Pinpoint the cell where the given text exists, returning its (x, y) midpoint coordinate. 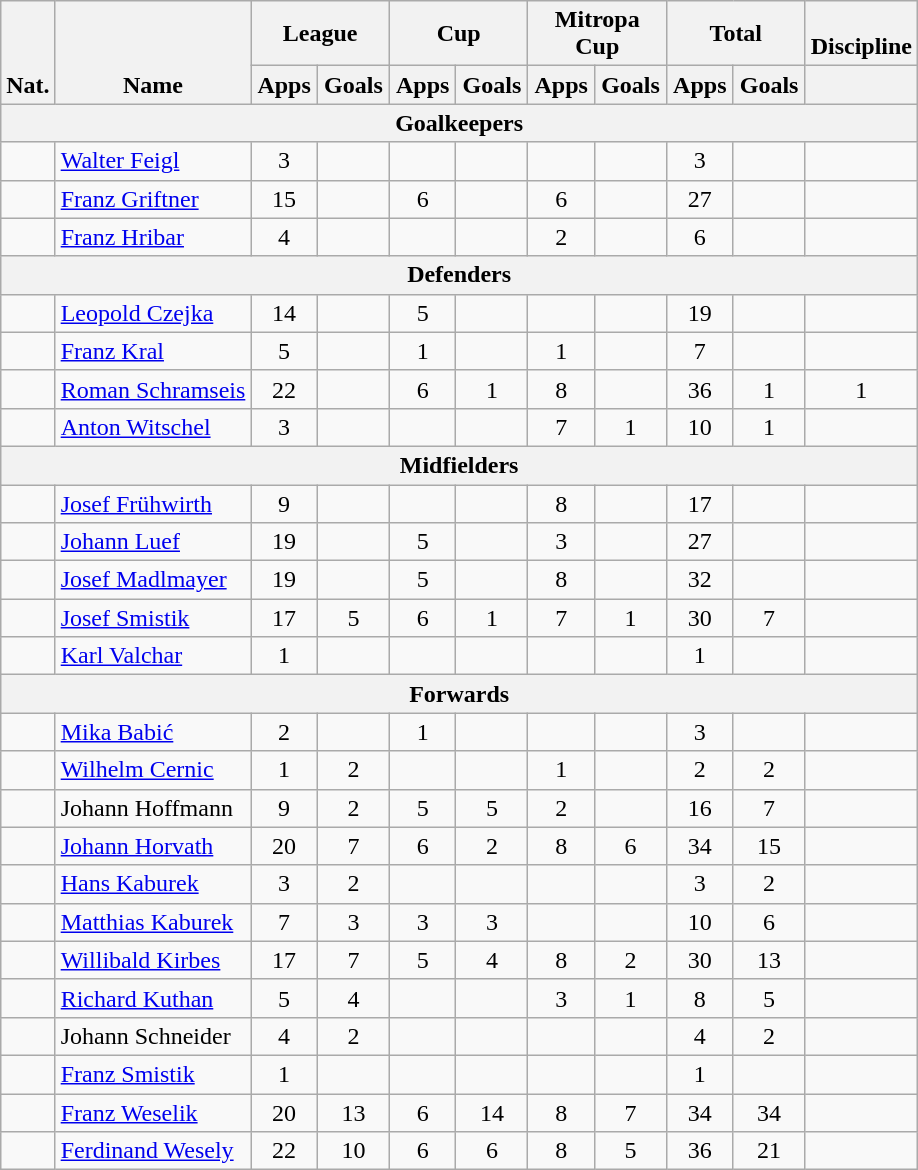
Karl Valchar (153, 656)
Franz Smistik (153, 1074)
Defenders (460, 275)
Willibald Kirbes (153, 960)
Richard Kuthan (153, 998)
Ferdinand Wesely (153, 1151)
16 (700, 808)
Forwards (460, 694)
Cup (458, 34)
Johann Hoffmann (153, 808)
Franz Griftner (153, 199)
Matthias Kaburek (153, 922)
Leopold Czejka (153, 313)
Name (153, 52)
21 (769, 1151)
Total (736, 34)
Goalkeepers (460, 123)
32 (700, 580)
Nat. (28, 52)
Johann Luef (153, 542)
Discipline (861, 34)
Josef Smistik (153, 618)
Johann Schneider (153, 1036)
Midfielders (460, 465)
Anton Witschel (153, 427)
Josef Frühwirth (153, 503)
Franz Weselik (153, 1113)
Wilhelm Cernic (153, 770)
Roman Schramseis (153, 389)
Franz Hribar (153, 237)
Josef Madlmayer (153, 580)
Mika Babić (153, 732)
Franz Kral (153, 351)
Johann Horvath (153, 846)
Hans Kaburek (153, 884)
League (320, 34)
Mitropa Cup (598, 34)
Walter Feigl (153, 161)
